Output the [X, Y] coordinate of the center of the cell containing the given text.  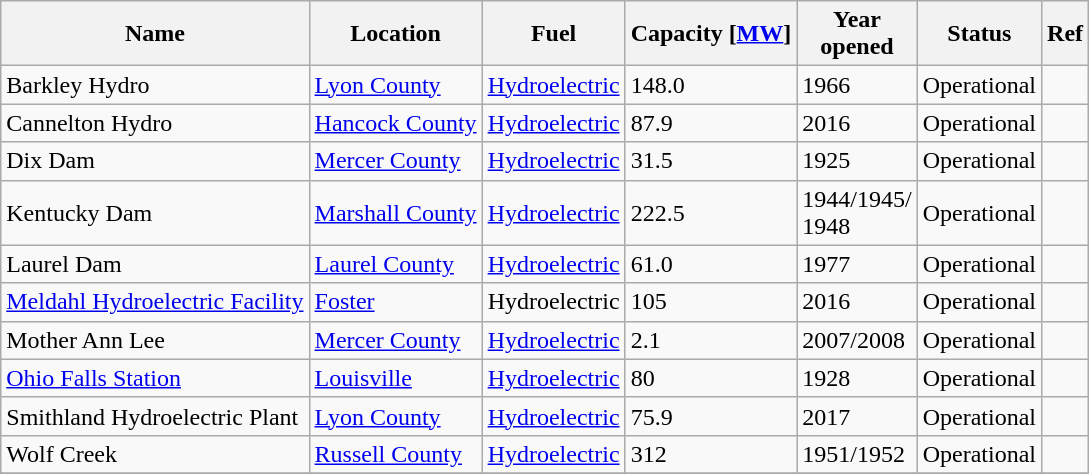
148.0 [711, 85]
222.5 [711, 212]
Laurel County [396, 264]
312 [711, 454]
87.9 [711, 123]
Status [979, 34]
Cannelton Hydro [155, 123]
61.0 [711, 264]
1925 [857, 161]
1951/1952 [857, 454]
Mother Ann Lee [155, 340]
Ohio Falls Station [155, 378]
75.9 [711, 416]
Foster [396, 302]
Ref [1066, 34]
31.5 [711, 161]
80 [711, 378]
Laurel Dam [155, 264]
Marshall County [396, 212]
1966 [857, 85]
Capacity [MW] [711, 34]
1928 [857, 378]
Name [155, 34]
Russell County [396, 454]
Wolf Creek [155, 454]
2.1 [711, 340]
2017 [857, 416]
1977 [857, 264]
Barkley Hydro [155, 85]
1944/1945/1948 [857, 212]
Fuel [554, 34]
Meldahl Hydroelectric Facility [155, 302]
2007/2008 [857, 340]
Kentucky Dam [155, 212]
Hancock County [396, 123]
Smithland Hydroelectric Plant [155, 416]
Louisville [396, 378]
Location [396, 34]
Dix Dam [155, 161]
Yearopened [857, 34]
105 [711, 302]
